Output the [X, Y] coordinate of the center of the cell containing the given text.  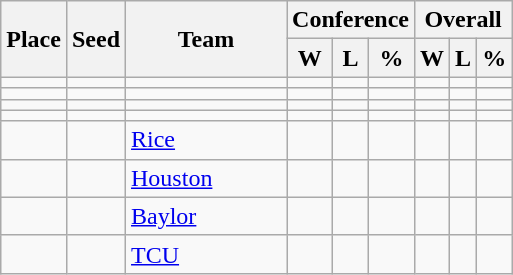
Conference [351, 20]
Seed [96, 39]
TCU [206, 254]
Team [206, 39]
Overall [462, 20]
Houston [206, 178]
Rice [206, 140]
Baylor [206, 216]
Place [34, 39]
